Provide the (X, Y) coordinate of the cell's center where the given text is located.  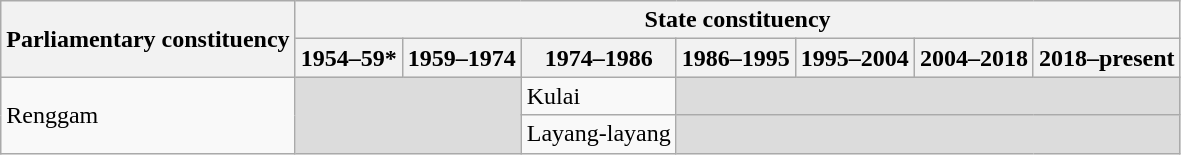
1954–59* (348, 58)
1995–2004 (854, 58)
1959–1974 (462, 58)
1986–1995 (736, 58)
2004–2018 (974, 58)
1974–1986 (598, 58)
State constituency (738, 20)
2018–present (1106, 58)
Parliamentary constituency (148, 39)
Kulai (598, 96)
Layang-layang (598, 134)
Renggam (148, 115)
